Return [X, Y] of the center of cell containing provided text 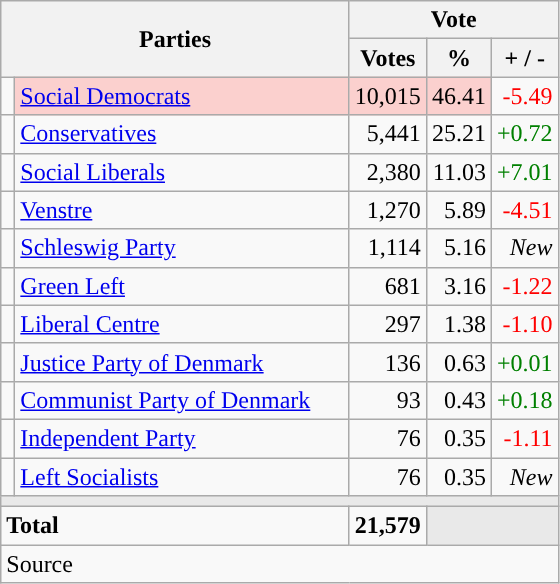
Conservatives [182, 134]
Green Left [182, 286]
5.16 [458, 248]
Votes [388, 58]
Venstre [182, 210]
1,114 [388, 248]
Vote [454, 20]
0.63 [458, 362]
% [458, 58]
297 [388, 324]
46.41 [458, 96]
1.38 [458, 324]
Liberal Centre [182, 324]
93 [388, 400]
Total [176, 526]
Left Socialists [182, 477]
-4.51 [524, 210]
2,380 [388, 172]
-1.11 [524, 438]
25.21 [458, 134]
136 [388, 362]
Justice Party of Denmark [182, 362]
3.16 [458, 286]
681 [388, 286]
5,441 [388, 134]
+7.01 [524, 172]
Communist Party of Denmark [182, 400]
+0.01 [524, 362]
10,015 [388, 96]
+0.18 [524, 400]
-1.10 [524, 324]
21,579 [388, 526]
5.89 [458, 210]
Parties [176, 39]
1,270 [388, 210]
Source [280, 564]
+ / - [524, 58]
Schleswig Party [182, 248]
-5.49 [524, 96]
+0.72 [524, 134]
Independent Party [182, 438]
-1.22 [524, 286]
Social Democrats [182, 96]
11.03 [458, 172]
Social Liberals [182, 172]
0.43 [458, 400]
